From the cell containing the given text, extract its center point as [x, y] coordinate. 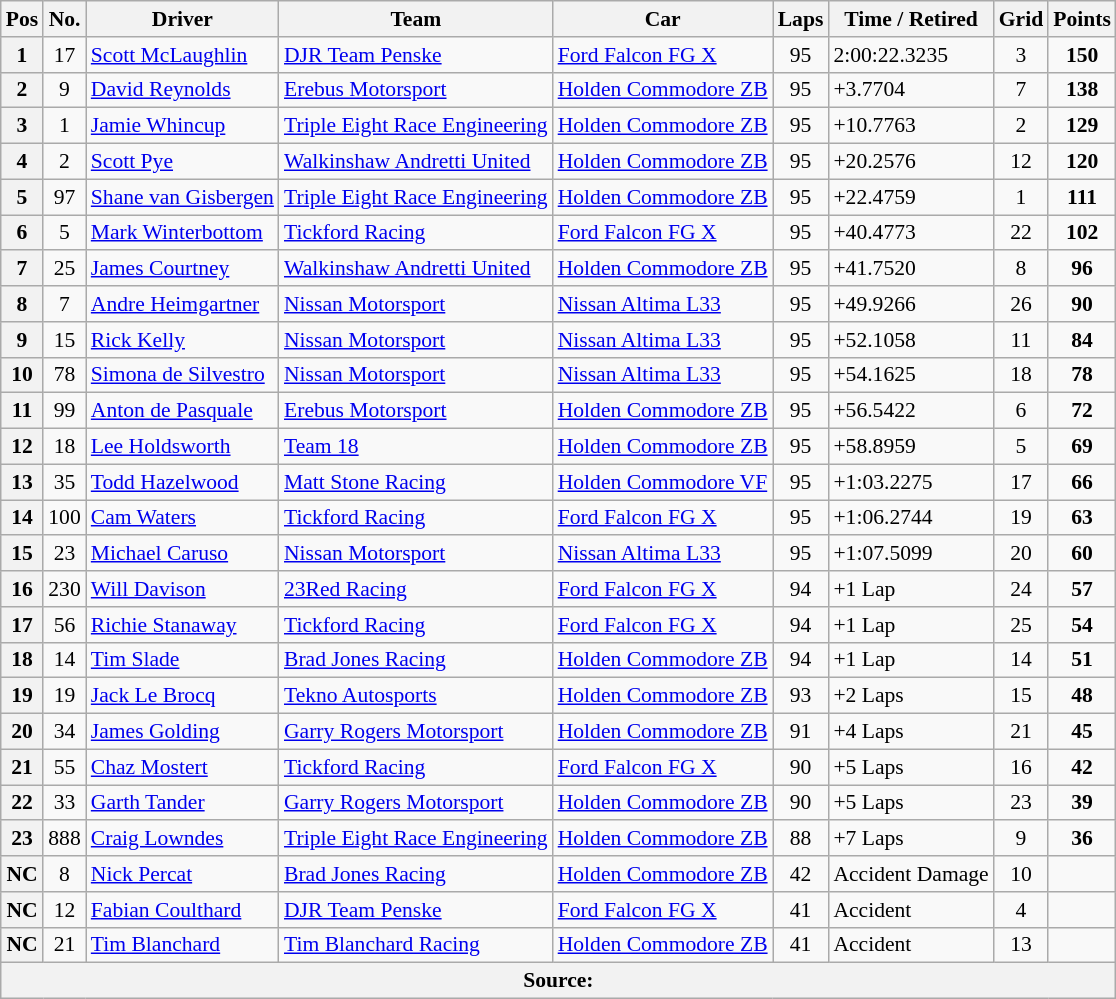
45 [1082, 732]
150 [1082, 55]
Scott Pye [182, 162]
Scott McLaughlin [182, 55]
96 [1082, 269]
James Golding [182, 732]
54 [1082, 625]
+41.7520 [910, 269]
129 [1082, 126]
Michael Caruso [182, 554]
69 [1082, 447]
+7 Laps [910, 839]
63 [1082, 518]
Laps [801, 19]
60 [1082, 554]
Accident Damage [910, 874]
99 [64, 411]
Andre Heimgartner [182, 304]
138 [1082, 90]
55 [64, 767]
Rick Kelly [182, 340]
Jamie Whincup [182, 126]
84 [1082, 340]
+49.9266 [910, 304]
Craig Lowndes [182, 839]
23Red Racing [416, 589]
24 [1022, 589]
2:00:22.3235 [910, 55]
26 [1022, 304]
51 [1082, 660]
Will Davison [182, 589]
Nick Percat [182, 874]
+4 Laps [910, 732]
+10.7763 [910, 126]
+1:06.2744 [910, 518]
57 [1082, 589]
66 [1082, 482]
48 [1082, 696]
+22.4759 [910, 197]
100 [64, 518]
Pos [22, 19]
+56.5422 [910, 411]
Matt Stone Racing [416, 482]
+40.4773 [910, 233]
Driver [182, 19]
+54.1625 [910, 375]
39 [1082, 803]
Richie Stanaway [182, 625]
Tim Blanchard [182, 945]
Car [663, 19]
Shane van Gisbergen [182, 197]
Holden Commodore VF [663, 482]
36 [1082, 839]
Lee Holdsworth [182, 447]
Tim Blanchard Racing [416, 945]
97 [64, 197]
Grid [1022, 19]
Team 18 [416, 447]
Cam Waters [182, 518]
Points [1082, 19]
No. [64, 19]
Todd Hazelwood [182, 482]
Tekno Autosports [416, 696]
888 [64, 839]
Team [416, 19]
91 [801, 732]
230 [64, 589]
+52.1058 [910, 340]
Tim Slade [182, 660]
35 [64, 482]
111 [1082, 197]
+20.2576 [910, 162]
Garth Tander [182, 803]
James Courtney [182, 269]
93 [801, 696]
+3.7704 [910, 90]
Jack Le Brocq [182, 696]
Chaz Mostert [182, 767]
33 [64, 803]
102 [1082, 233]
+1:07.5099 [910, 554]
72 [1082, 411]
34 [64, 732]
Time / Retired [910, 19]
Mark Winterbottom [182, 233]
Anton de Pasquale [182, 411]
88 [801, 839]
+58.8959 [910, 447]
+1:03.2275 [910, 482]
120 [1082, 162]
56 [64, 625]
Source: [558, 981]
Simona de Silvestro [182, 375]
+2 Laps [910, 696]
Fabian Coulthard [182, 910]
David Reynolds [182, 90]
